Output the [X, Y] coordinate of the center of the cell containing the given text.  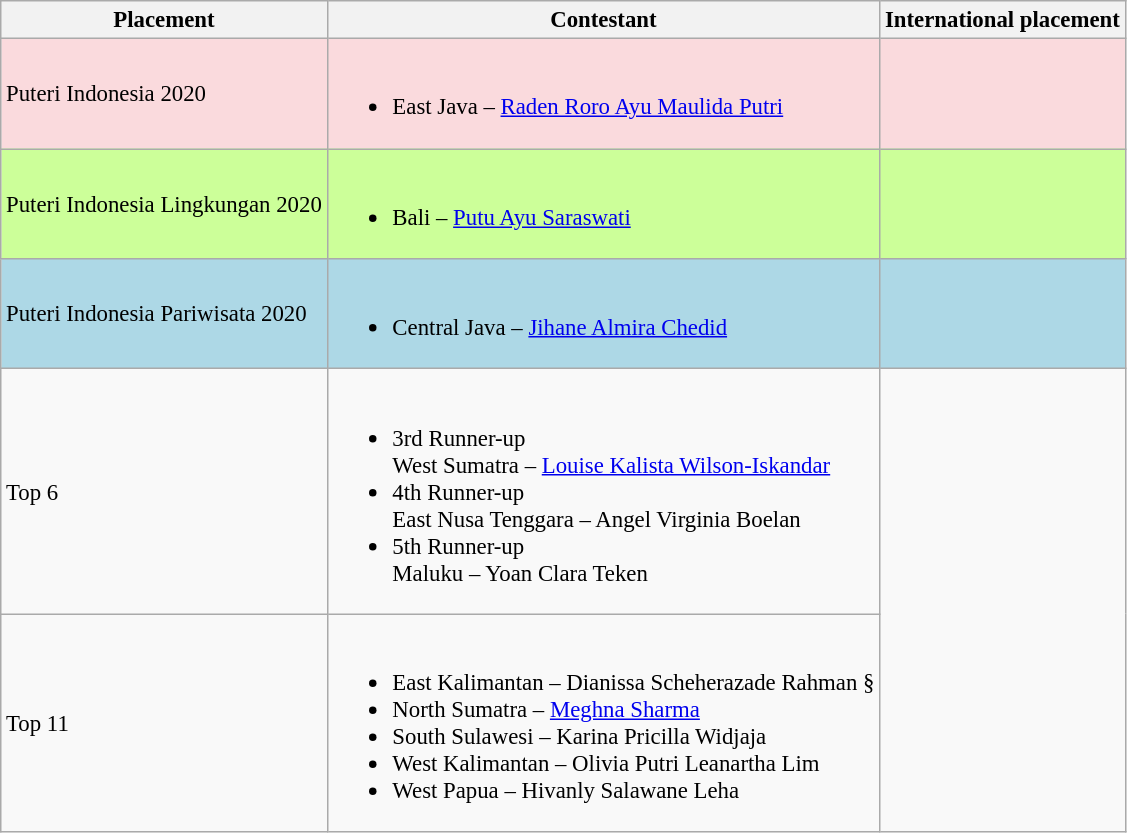
Bali – Putu Ayu Saraswati [604, 204]
Placement [164, 20]
Puteri Indonesia Lingkungan 2020 [164, 204]
Contestant [604, 20]
Puteri Indonesia 2020 [164, 94]
International placement [1002, 20]
Top 6 [164, 492]
Puteri Indonesia Pariwisata 2020 [164, 314]
Top 11 [164, 723]
Central Java – Jihane Almira Chedid [604, 314]
East Java – Raden Roro Ayu Maulida Putri [604, 94]
